Locate the cell with the specified text and output its (X, Y) center coordinate. 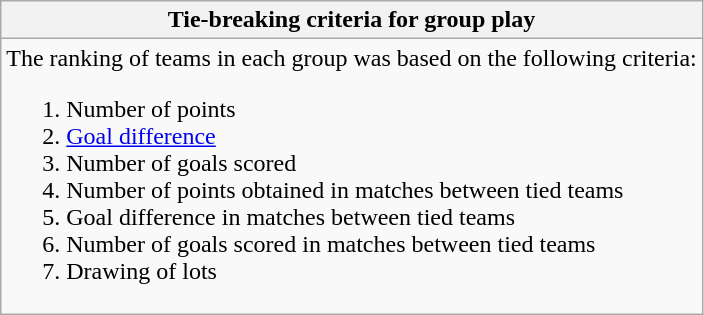
Tie-breaking criteria for group play (352, 20)
